Determine the [X, Y] coordinate at the center of the cell enclosing the given text.  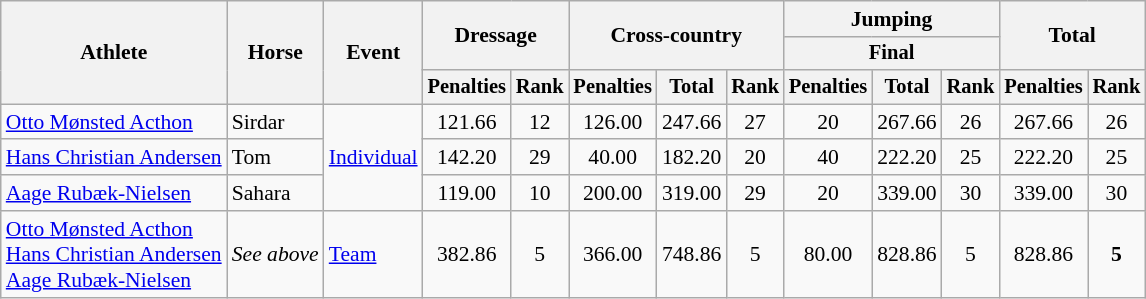
Team [374, 254]
40.00 [612, 158]
Athlete [114, 52]
Individual [374, 158]
126.00 [612, 122]
366.00 [612, 254]
Otto Mønsted ActhonHans Christian AndersenAage Rubæk-Nielsen [114, 254]
Hans Christian Andersen [114, 158]
40 [828, 158]
Aage Rubæk-Nielsen [114, 193]
748.86 [692, 254]
27 [755, 122]
Dressage [496, 36]
121.66 [467, 122]
10 [540, 193]
12 [540, 122]
Jumping [892, 19]
80.00 [828, 254]
142.20 [467, 158]
Cross-country [676, 36]
Horse [276, 52]
119.00 [467, 193]
Event [374, 52]
See above [276, 254]
Final [892, 54]
Otto Mønsted Acthon [114, 122]
247.66 [692, 122]
Tom [276, 158]
382.86 [467, 254]
319.00 [692, 193]
Sirdar [276, 122]
200.00 [612, 193]
Sahara [276, 193]
182.20 [692, 158]
